For the text-containing cell, return its midpoint in [x, y] coordinate format. 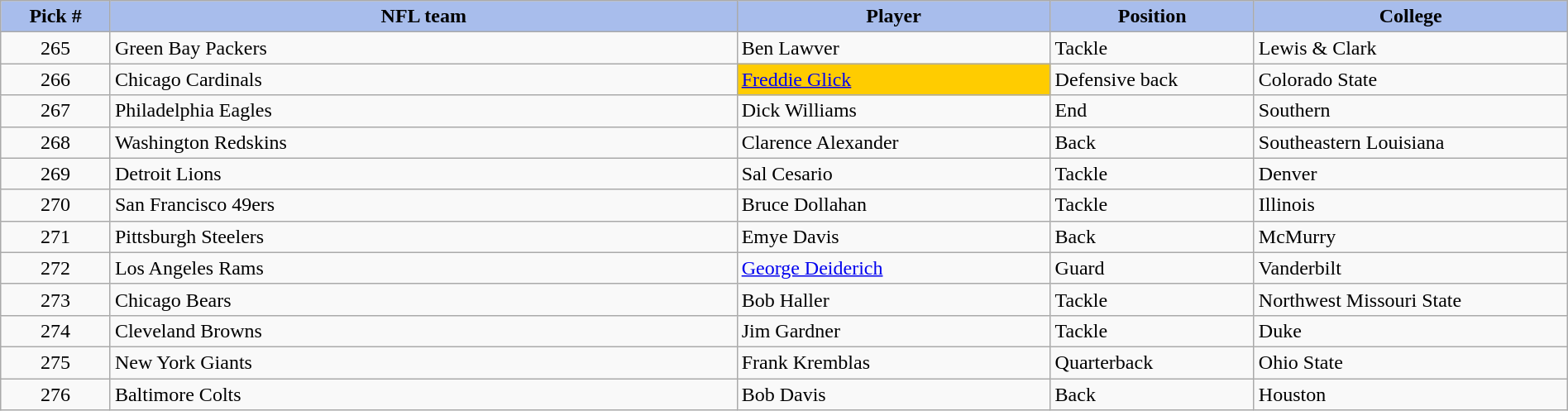
Bob Davis [893, 394]
Los Angeles Rams [423, 268]
Chicago Cardinals [423, 79]
Player [893, 17]
San Francisco 49ers [423, 205]
Houston [1411, 394]
269 [56, 174]
Philadelphia Eagles [423, 111]
266 [56, 79]
Bruce Dollahan [893, 205]
272 [56, 268]
276 [56, 394]
Frank Kremblas [893, 362]
Bob Haller [893, 299]
Duke [1411, 331]
Colorado State [1411, 79]
Emye Davis [893, 237]
Denver [1411, 174]
265 [56, 48]
Quarterback [1152, 362]
McMurry [1411, 237]
275 [56, 362]
Chicago Bears [423, 299]
Pick # [56, 17]
Dick Williams [893, 111]
Illinois [1411, 205]
Sal Cesario [893, 174]
New York Giants [423, 362]
Baltimore Colts [423, 394]
274 [56, 331]
Green Bay Packers [423, 48]
Pittsburgh Steelers [423, 237]
Northwest Missouri State [1411, 299]
Defensive back [1152, 79]
Washington Redskins [423, 142]
NFL team [423, 17]
End [1152, 111]
273 [56, 299]
Southern [1411, 111]
Position [1152, 17]
Lewis & Clark [1411, 48]
College [1411, 17]
Vanderbilt [1411, 268]
Detroit Lions [423, 174]
Ben Lawver [893, 48]
Guard [1152, 268]
267 [56, 111]
Clarence Alexander [893, 142]
Southeastern Louisiana [1411, 142]
George Deiderich [893, 268]
271 [56, 237]
Ohio State [1411, 362]
Freddie Glick [893, 79]
Jim Gardner [893, 331]
270 [56, 205]
Cleveland Browns [423, 331]
268 [56, 142]
